Capture the cell that displays the provided text and extract its [X, Y] central coordinate. 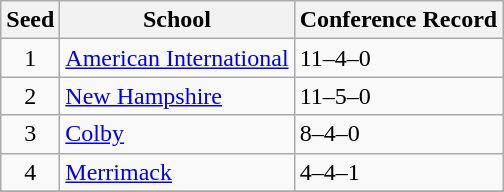
4–4–1 [398, 172]
School [177, 20]
3 [30, 134]
11–5–0 [398, 96]
8–4–0 [398, 134]
Merrimack [177, 172]
2 [30, 96]
Conference Record [398, 20]
American International [177, 58]
11–4–0 [398, 58]
Seed [30, 20]
1 [30, 58]
New Hampshire [177, 96]
4 [30, 172]
Colby [177, 134]
